From the cell containing the given text, extract its center point as (x, y) coordinate. 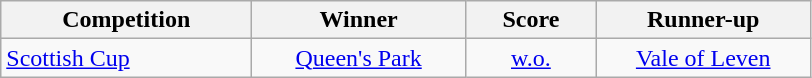
Scottish Cup (126, 58)
Winner (359, 20)
Vale of Leven (703, 58)
Runner-up (703, 20)
Competition (126, 20)
Score (530, 20)
w.o. (530, 58)
Queen's Park (359, 58)
